For the text-containing cell, return its midpoint in [x, y] coordinate format. 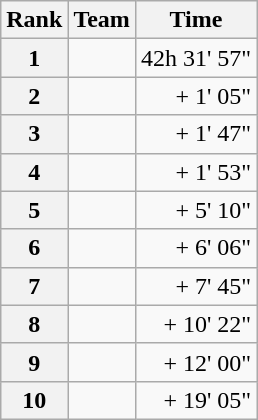
+ 6' 06" [196, 248]
2 [34, 96]
8 [34, 324]
4 [34, 172]
+ 19' 05" [196, 400]
+ 7' 45" [196, 286]
+ 10' 22" [196, 324]
Team [102, 20]
10 [34, 400]
+ 1' 47" [196, 134]
Rank [34, 20]
+ 1' 05" [196, 96]
Time [196, 20]
+ 1' 53" [196, 172]
7 [34, 286]
6 [34, 248]
5 [34, 210]
+ 12' 00" [196, 362]
3 [34, 134]
1 [34, 58]
+ 5' 10" [196, 210]
9 [34, 362]
42h 31' 57" [196, 58]
